Return [X, Y] of the center of cell containing provided text 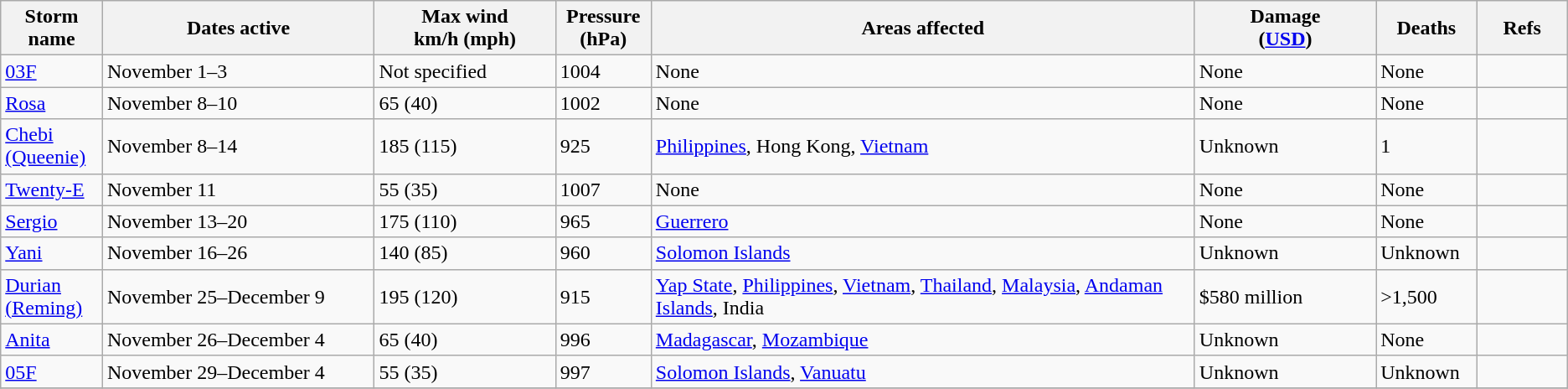
1002 [603, 103]
Durian (Reming) [52, 297]
Max windkm/h (mph) [465, 29]
960 [603, 253]
Areas affected [923, 29]
November 16–26 [238, 253]
1 [1426, 146]
November 8–14 [238, 146]
1004 [603, 71]
November 11 [238, 189]
November 1–3 [238, 71]
915 [603, 297]
Guerrero [923, 221]
Sergio [52, 221]
Pressure(hPa) [603, 29]
05F [52, 371]
Anita [52, 340]
Philippines, Hong Kong, Vietnam [923, 146]
Madagascar, Mozambique [923, 340]
925 [603, 146]
140 (85) [465, 253]
November 13–20 [238, 221]
965 [603, 221]
Twenty-E [52, 189]
185 (115) [465, 146]
>1,500 [1426, 297]
Refs [1522, 29]
Chebi (Queenie) [52, 146]
Deaths [1426, 29]
195 (120) [465, 297]
Solomon Islands, Vanuatu [923, 371]
$580 million [1285, 297]
Dates active [238, 29]
997 [603, 371]
Solomon Islands [923, 253]
Rosa [52, 103]
Not specified [465, 71]
Damage(USD) [1285, 29]
November 8–10 [238, 103]
November 29–December 4 [238, 371]
03F [52, 71]
Yap State, Philippines, Vietnam, Thailand, Malaysia, Andaman Islands, India [923, 297]
November 26–December 4 [238, 340]
175 (110) [465, 221]
1007 [603, 189]
November 25–December 9 [238, 297]
996 [603, 340]
Storm name [52, 29]
Yani [52, 253]
